For the text-containing cell, return its midpoint in [X, Y] coordinate format. 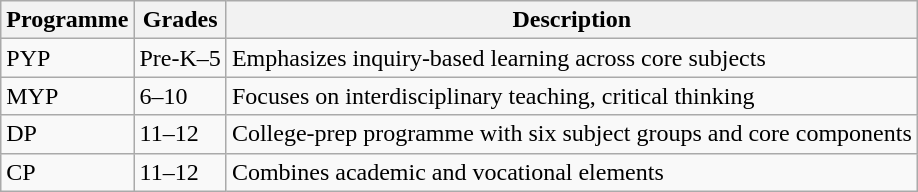
Combines academic and vocational elements [572, 172]
PYP [68, 58]
6–10 [180, 96]
DP [68, 134]
Emphasizes inquiry-based learning across core subjects [572, 58]
Focuses on interdisciplinary teaching, critical thinking [572, 96]
Programme [68, 20]
CP [68, 172]
Grades [180, 20]
Pre-K–5 [180, 58]
College-prep programme with six subject groups and core components [572, 134]
MYP [68, 96]
Description [572, 20]
